Find where the given text appears and provide that cell's center as (X, Y) coordinate. 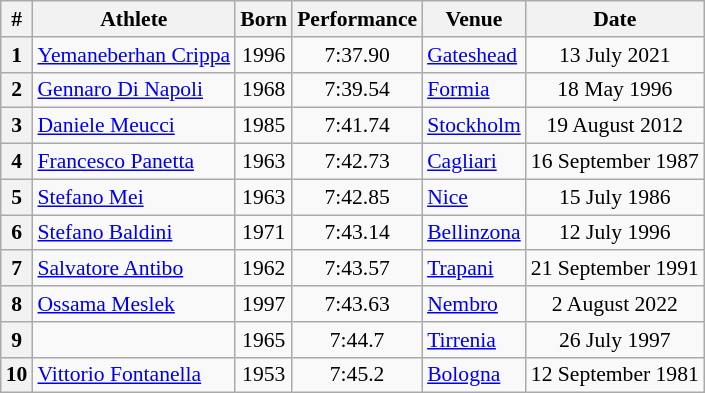
4 (17, 162)
7:37.90 (357, 55)
13 July 2021 (615, 55)
12 July 1996 (615, 233)
1985 (264, 126)
1968 (264, 90)
Nice (474, 197)
7:42.85 (357, 197)
7:43.14 (357, 233)
18 May 1996 (615, 90)
1962 (264, 269)
1971 (264, 233)
Stefano Baldini (134, 233)
Tirrenia (474, 340)
15 July 1986 (615, 197)
Yemaneberhan Crippa (134, 55)
12 September 1981 (615, 375)
Daniele Meucci (134, 126)
Stefano Mei (134, 197)
1997 (264, 304)
Salvatore Antibo (134, 269)
Born (264, 19)
26 July 1997 (615, 340)
Stockholm (474, 126)
1953 (264, 375)
8 (17, 304)
Venue (474, 19)
Ossama Meslek (134, 304)
21 September 1991 (615, 269)
Gennaro Di Napoli (134, 90)
7:41.74 (357, 126)
Nembro (474, 304)
7:44.7 (357, 340)
Bellinzona (474, 233)
Vittorio Fontanella (134, 375)
10 (17, 375)
1 (17, 55)
16 September 1987 (615, 162)
2 August 2022 (615, 304)
Cagliari (474, 162)
Athlete (134, 19)
Date (615, 19)
Formia (474, 90)
7:43.63 (357, 304)
7:42.73 (357, 162)
19 August 2012 (615, 126)
7:43.57 (357, 269)
Gateshead (474, 55)
3 (17, 126)
7 (17, 269)
5 (17, 197)
Bologna (474, 375)
1996 (264, 55)
7:45.2 (357, 375)
Trapani (474, 269)
6 (17, 233)
1965 (264, 340)
2 (17, 90)
# (17, 19)
Francesco Panetta (134, 162)
9 (17, 340)
7:39.54 (357, 90)
Performance (357, 19)
